Return the (X, Y) coordinate for the center point of the cell that contains the specified text.  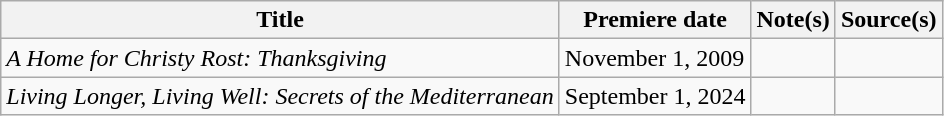
Note(s) (793, 20)
November 1, 2009 (655, 58)
September 1, 2024 (655, 96)
Source(s) (888, 20)
Living Longer, Living Well: Secrets of the Mediterranean (280, 96)
A Home for Christy Rost: Thanksgiving (280, 58)
Premiere date (655, 20)
Title (280, 20)
